Extract the (x, y) coordinate from the center of the cell holding the provided text.  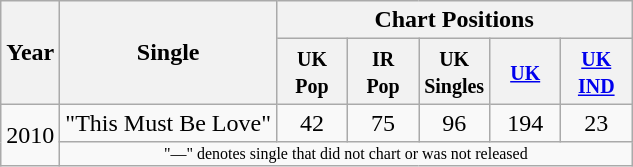
42 (312, 123)
2010 (30, 135)
75 (384, 123)
194 (526, 123)
"—" denotes single that did not chart or was not released (346, 154)
Single (168, 52)
"This Must Be Love" (168, 123)
23 (596, 123)
UKIND (596, 72)
UKPop (312, 72)
UKSingles (454, 72)
UK (526, 72)
IRPop (384, 72)
96 (454, 123)
Year (30, 52)
Chart Positions (454, 20)
